Return the (x, y) coordinate for the center point of the cell that contains the specified text.  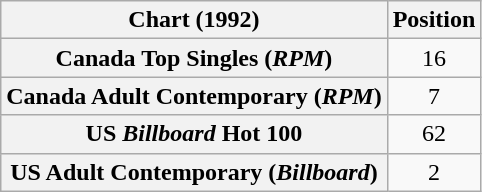
2 (434, 172)
16 (434, 58)
Canada Adult Contemporary (RPM) (194, 96)
US Adult Contemporary (Billboard) (194, 172)
US Billboard Hot 100 (194, 134)
62 (434, 134)
7 (434, 96)
Canada Top Singles (RPM) (194, 58)
Chart (1992) (194, 20)
Position (434, 20)
